From the cell containing the given text, extract its center point as [x, y] coordinate. 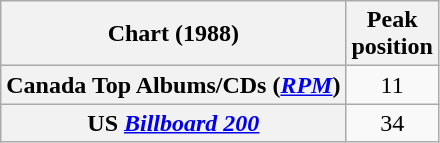
Chart (1988) [174, 34]
Canada Top Albums/CDs (RPM) [174, 85]
11 [392, 85]
34 [392, 123]
US Billboard 200 [174, 123]
Peakposition [392, 34]
